Capture the cell that displays the provided text and extract its (x, y) central coordinate. 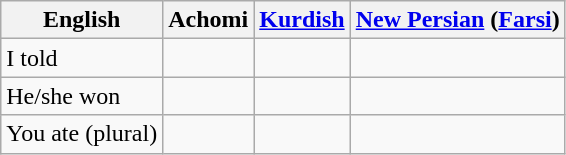
New Persian (Farsi) (458, 20)
I told (82, 58)
He/she won (82, 96)
English (82, 20)
Kurdish (302, 20)
You ate (plural) (82, 134)
Achomi (208, 20)
